For the text-containing cell, return its midpoint in (X, Y) coordinate format. 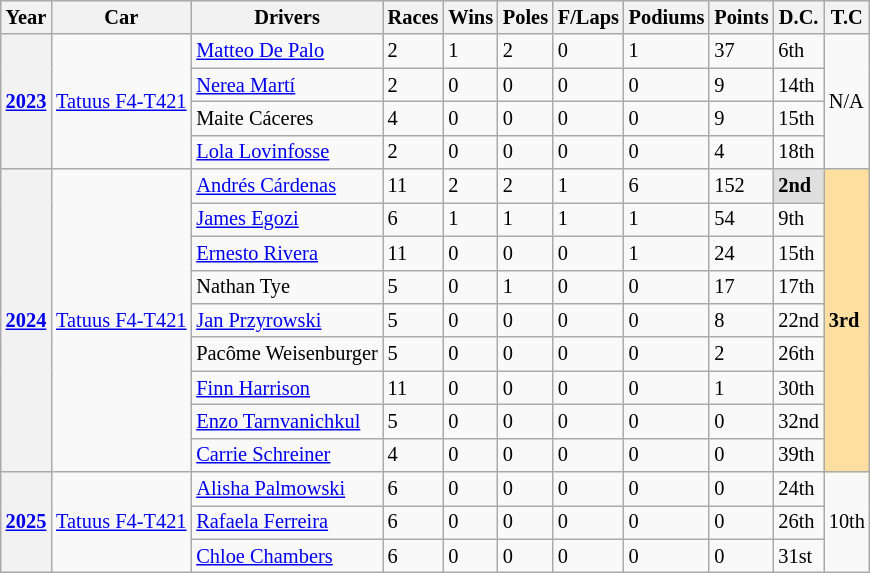
39th (798, 455)
30th (798, 388)
24th (798, 489)
F/Laps (588, 17)
8 (741, 320)
Finn Harrison (286, 388)
31st (798, 556)
Carrie Schreiner (286, 455)
Chloe Chambers (286, 556)
17th (798, 287)
Car (121, 17)
D.C. (798, 17)
24 (741, 253)
Nerea Martí (286, 85)
32nd (798, 421)
Rafaela Ferreira (286, 522)
37 (741, 51)
10th (847, 522)
2023 (26, 102)
Lola Lovinfosse (286, 152)
Year (26, 17)
Andrés Cárdenas (286, 186)
Pacôme Weisenburger (286, 354)
Drivers (286, 17)
2nd (798, 186)
Matteo De Palo (286, 51)
N/A (847, 102)
22nd (798, 320)
14th (798, 85)
T.C (847, 17)
18th (798, 152)
Wins (470, 17)
Enzo Tarnvanichkul (286, 421)
2025 (26, 522)
Podiums (667, 17)
17 (741, 287)
Points (741, 17)
Alisha Palmowski (286, 489)
9th (798, 219)
Poles (526, 17)
Races (414, 17)
Ernesto Rivera (286, 253)
152 (741, 186)
3rd (847, 320)
2024 (26, 320)
54 (741, 219)
Nathan Tye (286, 287)
Jan Przyrowski (286, 320)
James Egozi (286, 219)
Maite Cáceres (286, 118)
6th (798, 51)
